Provide the [x, y] coordinate of the cell's center where the given text is located.  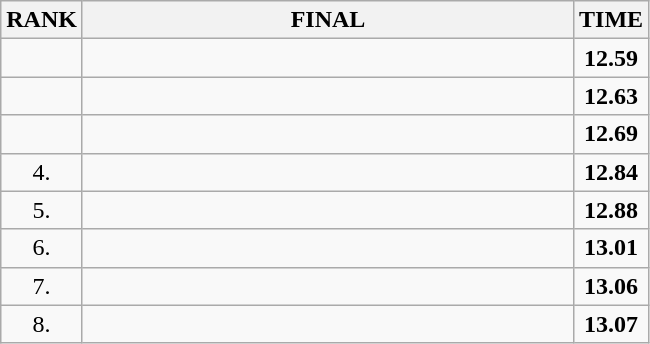
13.07 [612, 324]
TIME [612, 20]
8. [42, 324]
12.84 [612, 172]
FINAL [328, 20]
RANK [42, 20]
4. [42, 172]
12.69 [612, 134]
13.01 [612, 248]
12.63 [612, 96]
13.06 [612, 286]
12.59 [612, 58]
7. [42, 286]
6. [42, 248]
12.88 [612, 210]
5. [42, 210]
